Identify which cell holds the provided text, then report its [x, y] central coordinate. 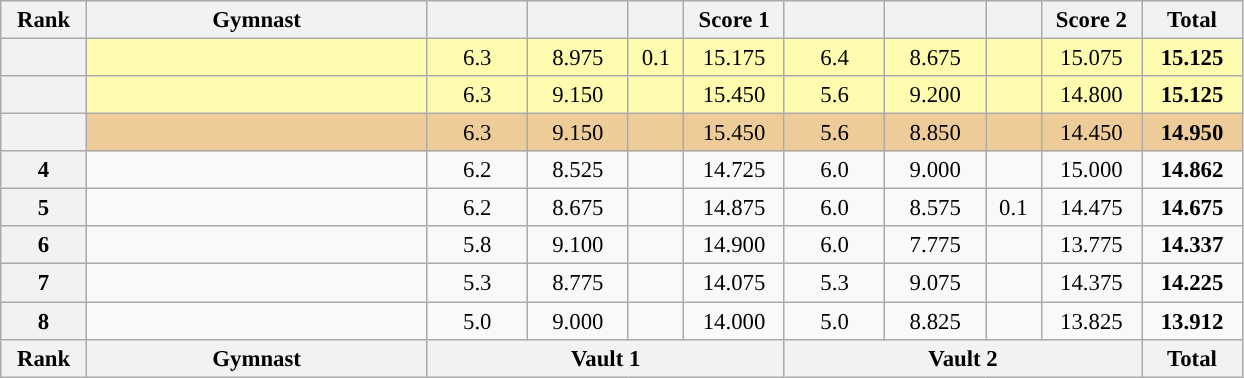
8.850 [936, 133]
14.475 [1092, 208]
9.200 [936, 95]
8.575 [936, 208]
13.775 [1092, 245]
Score 1 [734, 20]
14.900 [734, 245]
9.075 [936, 283]
8 [44, 321]
Vault 1 [606, 358]
15.075 [1092, 58]
8.525 [578, 170]
7.775 [936, 245]
14.337 [1192, 245]
14.725 [734, 170]
14.950 [1192, 133]
6.4 [834, 58]
14.862 [1192, 170]
13.912 [1192, 321]
15.000 [1092, 170]
13.825 [1092, 321]
Score 2 [1092, 20]
8.825 [936, 321]
9.100 [578, 245]
14.075 [734, 283]
14.450 [1092, 133]
5 [44, 208]
4 [44, 170]
7 [44, 283]
14.875 [734, 208]
5.8 [478, 245]
6 [44, 245]
14.375 [1092, 283]
15.175 [734, 58]
8.975 [578, 58]
14.675 [1192, 208]
Vault 2 [962, 358]
8.775 [578, 283]
14.800 [1092, 95]
14.000 [734, 321]
14.225 [1192, 283]
